Pinpoint the cell where the given text exists, returning its [X, Y] midpoint coordinate. 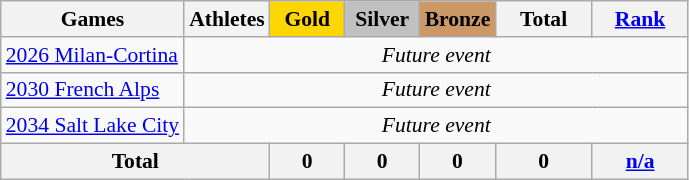
2030 French Alps [92, 90]
2026 Milan-Cortina [92, 55]
Athletes [227, 19]
Games [92, 19]
n/a [640, 162]
Rank [640, 19]
Silver [382, 19]
2034 Salt Lake City [92, 126]
Gold [308, 19]
Bronze [458, 19]
